Determine the (x, y) coordinate at the center of the cell enclosing the given text.  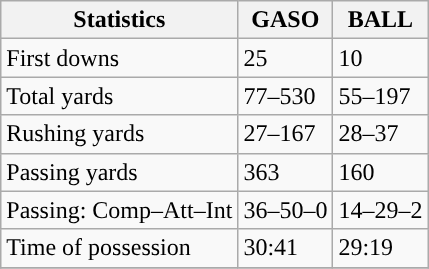
29:19 (380, 248)
Rushing yards (120, 134)
30:41 (286, 248)
Passing: Comp–Att–Int (120, 210)
25 (286, 58)
BALL (380, 20)
Time of possession (120, 248)
77–530 (286, 96)
55–197 (380, 96)
GASO (286, 20)
Passing yards (120, 172)
Total yards (120, 96)
27–167 (286, 134)
14–29–2 (380, 210)
First downs (120, 58)
363 (286, 172)
28–37 (380, 134)
10 (380, 58)
160 (380, 172)
36–50–0 (286, 210)
Statistics (120, 20)
